Search for the cell housing the specified text and yield its [X, Y] center coordinate. 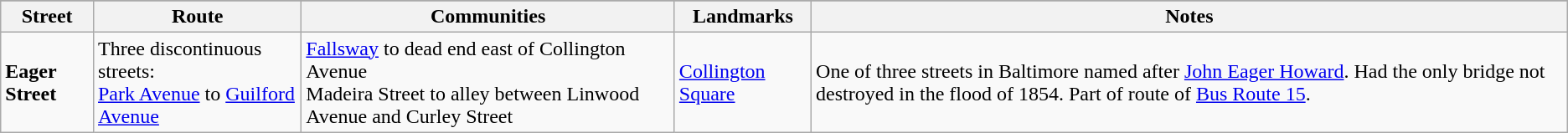
Landmarks [742, 17]
Route [197, 17]
Street [47, 17]
Three discontinuous streets:Park Avenue to Guilford Avenue [197, 82]
Communities [488, 17]
Eager Street [47, 82]
Notes [1189, 17]
Fallsway to dead end east of Collington AvenueMadeira Street to alley between Linwood Avenue and Curley Street [488, 82]
Collington Square [742, 82]
